Detect which cell encompasses the target text, then output its (X, Y) center coordinate. 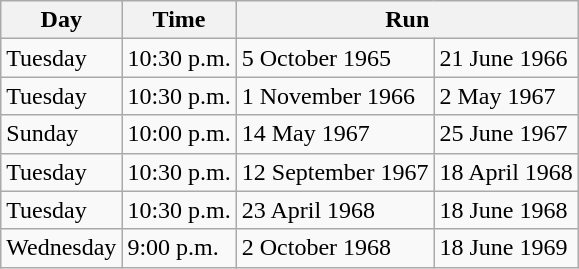
2 May 1967 (506, 96)
Day (62, 20)
18 June 1968 (506, 210)
25 June 1967 (506, 134)
Time (179, 20)
1 November 1966 (335, 96)
18 April 1968 (506, 172)
12 September 1967 (335, 172)
21 June 1966 (506, 58)
5 October 1965 (335, 58)
9:00 p.m. (179, 248)
Wednesday (62, 248)
2 October 1968 (335, 248)
14 May 1967 (335, 134)
23 April 1968 (335, 210)
18 June 1969 (506, 248)
10:00 p.m. (179, 134)
Sunday (62, 134)
Run (407, 20)
